Search for the cell housing the specified text and yield its (X, Y) center coordinate. 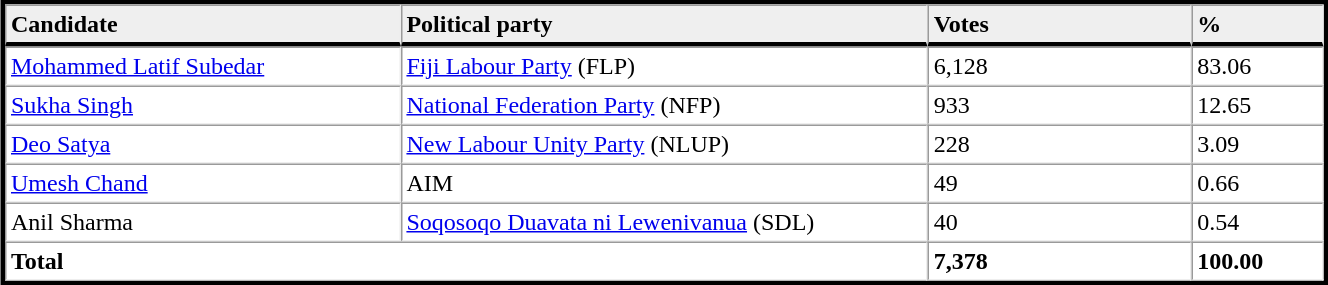
0.54 (1257, 222)
National Federation Party (NFP) (664, 106)
3.09 (1257, 144)
New Labour Unity Party (NLUP) (664, 144)
Sukha Singh (202, 106)
83.06 (1257, 66)
% (1257, 25)
40 (1060, 222)
Total (466, 262)
0.66 (1257, 184)
AIM (664, 184)
12.65 (1257, 106)
7,378 (1060, 262)
Umesh Chand (202, 184)
Deo Satya (202, 144)
933 (1060, 106)
Votes (1060, 25)
6,128 (1060, 66)
49 (1060, 184)
Political party (664, 25)
Fiji Labour Party (FLP) (664, 66)
228 (1060, 144)
Anil Sharma (202, 222)
100.00 (1257, 262)
Mohammed Latif Subedar (202, 66)
Candidate (202, 25)
Soqosoqo Duavata ni Lewenivanua (SDL) (664, 222)
